Determine the (x, y) coordinate at the center of the cell enclosing the given text.  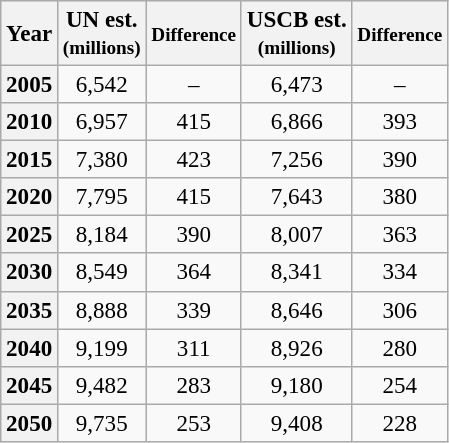
393 (400, 122)
311 (194, 348)
2045 (30, 385)
423 (194, 159)
364 (194, 272)
8,007 (296, 235)
8,888 (102, 310)
6,542 (102, 84)
USCB est.(millions) (296, 32)
7,643 (296, 197)
Year (30, 32)
254 (400, 385)
9,199 (102, 348)
6,957 (102, 122)
7,380 (102, 159)
2035 (30, 310)
6,866 (296, 122)
2015 (30, 159)
9,482 (102, 385)
380 (400, 197)
339 (194, 310)
8,341 (296, 272)
9,735 (102, 423)
2040 (30, 348)
363 (400, 235)
8,549 (102, 272)
8,184 (102, 235)
8,926 (296, 348)
280 (400, 348)
2005 (30, 84)
9,408 (296, 423)
UN est.(millions) (102, 32)
2020 (30, 197)
334 (400, 272)
2010 (30, 122)
2030 (30, 272)
306 (400, 310)
283 (194, 385)
2025 (30, 235)
9,180 (296, 385)
2050 (30, 423)
6,473 (296, 84)
8,646 (296, 310)
7,256 (296, 159)
7,795 (102, 197)
253 (194, 423)
228 (400, 423)
